Locate the cell with the specified text and output its (X, Y) center coordinate. 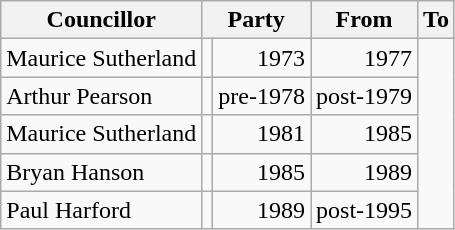
1977 (364, 58)
1973 (262, 58)
pre-1978 (262, 96)
To (436, 20)
From (364, 20)
1981 (262, 134)
Paul Harford (102, 210)
Party (256, 20)
Councillor (102, 20)
Bryan Hanson (102, 172)
Arthur Pearson (102, 96)
post-1995 (364, 210)
post-1979 (364, 96)
